Capture the cell that displays the provided text and extract its (x, y) central coordinate. 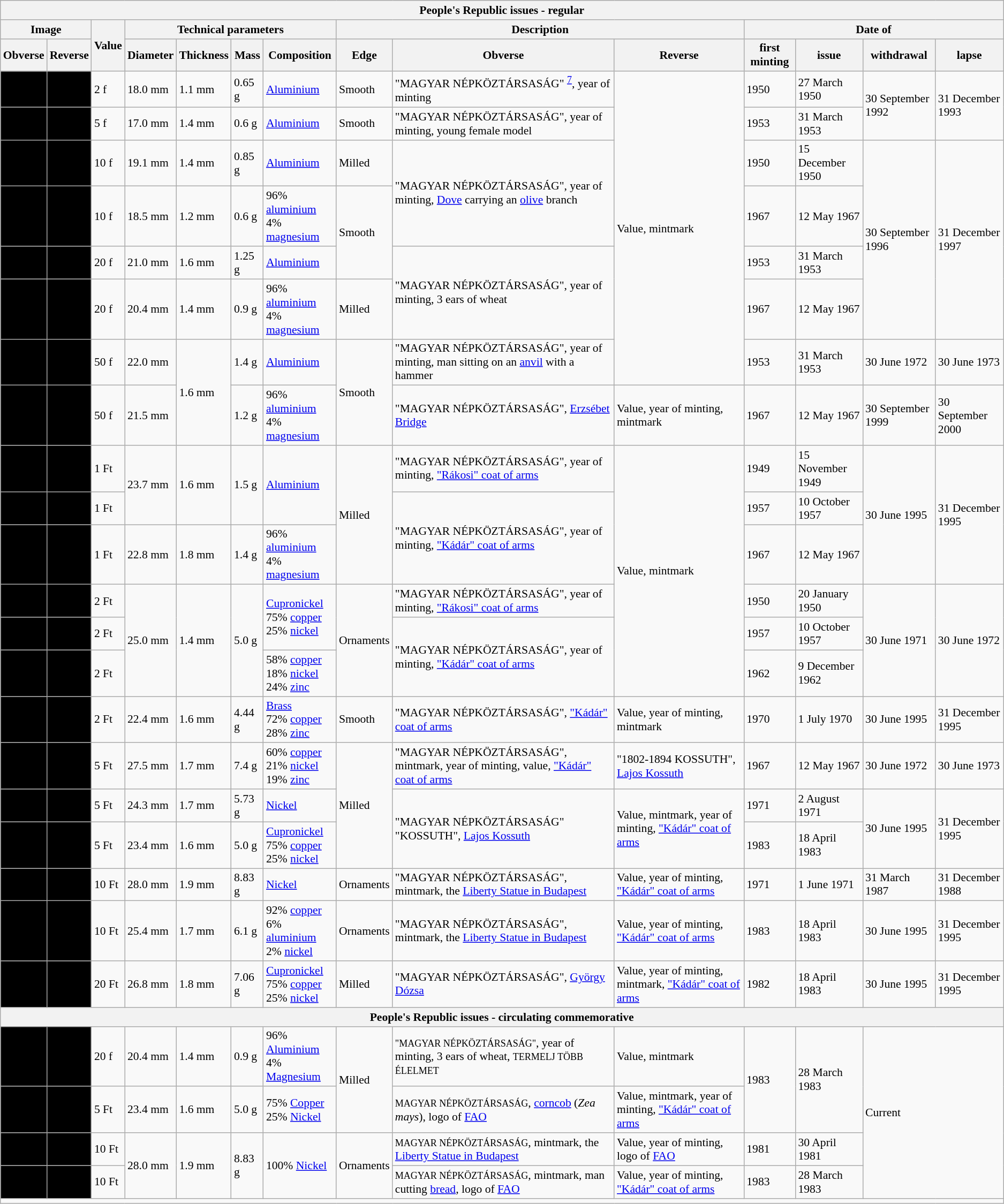
"1802-1894 KOSSUTH", Lajos Kossuth (679, 767)
1.25 g (247, 262)
15 December 1950 (829, 163)
25.4 mm (150, 931)
31 March 1987 (899, 884)
issue (829, 55)
30 June 1971 (899, 640)
18.0 mm (150, 90)
withdrawal (899, 55)
31 December 1988 (969, 884)
Brass72% copper28% zinc (300, 720)
27.5 mm (150, 767)
Diameter (150, 55)
"MAGYAR NÉPKÖZTÁRSASÁG", Erzsébet Bridge (503, 415)
1.2 mm (203, 216)
22.0 mm (150, 362)
1 July 1970 (829, 720)
Composition (300, 55)
92% copper6% aluminium2% nickel (300, 931)
1 June 1971 (829, 884)
Value, year of minting, logo of FAO (679, 1149)
People's Republic issues - regular (502, 10)
Thickness (203, 55)
Edge (364, 55)
1.1 mm (203, 90)
2 f (108, 90)
1949 (769, 469)
Description (540, 29)
"MAGYAR NÉPKÖZTÁRSASÁG", "Kádár" coat of arms (503, 720)
20 January 1950 (829, 601)
26.8 mm (150, 984)
100% Nickel (300, 1165)
31 December 1993 (969, 106)
"MAGYAR NÉPKÖZTÁRSASÁG", György Dózsa (503, 984)
7.4 g (247, 767)
Technical parameters (230, 29)
first minting (769, 55)
1970 (769, 720)
25.0 mm (150, 640)
Mass (247, 55)
60% copper21% nickel19% zinc (300, 767)
6.1 g (247, 931)
30 September 2000 (969, 415)
30 September 1996 (899, 239)
22.4 mm (150, 720)
18.5 mm (150, 216)
7.06 g (247, 984)
lapse (969, 55)
20 Ft (108, 984)
19.1 mm (150, 163)
30 April 1981 (829, 1149)
1981 (769, 1149)
MAGYAR NÉPKÖZTÁRSASÁG, mintmark, the Liberty Statue in Budapest (503, 1149)
"MAGYAR NÉPKÖZTÁRSASÁG" "KOSSUTH", Lajos Kossuth (503, 829)
1.5 g (247, 485)
30 September 1992 (899, 106)
2 August 1971 (829, 805)
"MAGYAR NÉPKÖZTÁRSASÁG", year of minting, 3 ears of wheat (503, 292)
Image (46, 29)
22.8 mm (150, 555)
0.65 g (247, 90)
21.5 mm (150, 415)
People's Republic issues - circulating commemorative (502, 1017)
"MAGYAR NÉPKÖZTÁRSASÁG" 7, year of minting (503, 90)
Value, year of minting, mintmark, "Kádár" coat of arms (679, 984)
"MAGYAR NÉPKÖZTÁRSASÁG", year of minting, man sitting on an anvil with a hammer (503, 362)
96% Aluminium4% Magnesium (300, 1056)
"MAGYAR NÉPKÖZTÁRSASÁG", year of minting, Dove carrying an olive branch (503, 193)
4.44 g (247, 720)
23.7 mm (150, 485)
75% Copper25% Nickel (300, 1110)
"MAGYAR NÉPKÖZTÁRSASÁG", year of minting, young female model (503, 123)
"MAGYAR NÉPKÖZTÁRSASÁG", year of minting, 3 ears of wheat, TERMELJ TÖBB ÉLELMET (503, 1056)
30 September 1999 (899, 415)
15 November 1949 (829, 469)
Value (108, 46)
24.3 mm (150, 805)
1.2 g (247, 415)
17.0 mm (150, 123)
MAGYAR NÉPKÖZTÁRSASÁG, mintmark, man cutting bread, logo of FAO (503, 1182)
58% copper18% nickel24% zinc (300, 673)
9 December 1962 (829, 673)
Current (933, 1112)
21.0 mm (150, 262)
Date of (873, 29)
31 December 1997 (969, 239)
0.85 g (247, 163)
5.73 g (247, 805)
"MAGYAR NÉPKÖZTÁRSASÁG", mintmark, year of minting, value, "Kádár" coat of arms (503, 767)
1962 (769, 673)
1982 (769, 984)
27 March 1950 (829, 90)
MAGYAR NÉPKÖZTÁRSASÁG, corncob (Zea mays), logo of FAO (503, 1110)
5 f (108, 123)
